Locate the cell with the specified text and output its [x, y] center coordinate. 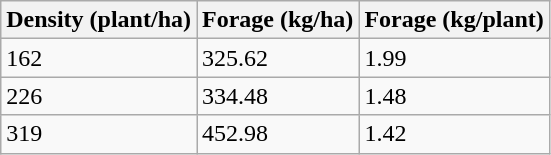
226 [99, 96]
1.48 [454, 96]
1.99 [454, 58]
Forage (kg/ha) [277, 20]
334.48 [277, 96]
Forage (kg/plant) [454, 20]
319 [99, 134]
Density (plant/ha) [99, 20]
1.42 [454, 134]
452.98 [277, 134]
162 [99, 58]
325.62 [277, 58]
